Find where the given text appears and provide that cell's center as (X, Y) coordinate. 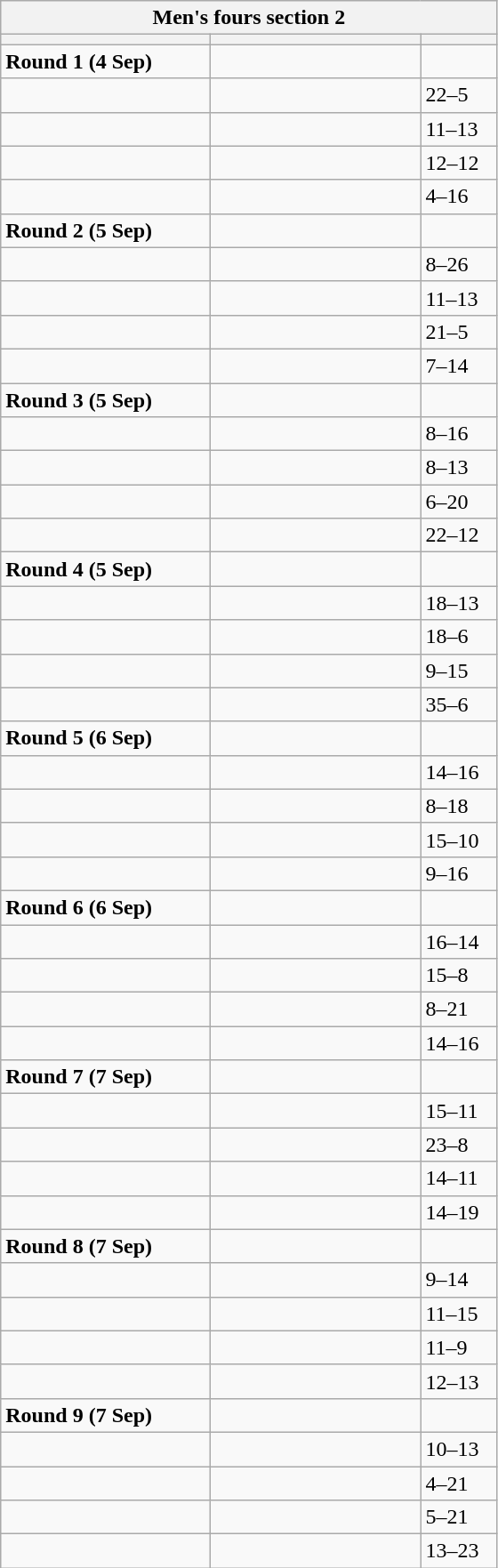
22–12 (459, 535)
4–21 (459, 1483)
8–13 (459, 468)
Round 5 (6 Sep) (106, 738)
Round 9 (7 Sep) (106, 1415)
Men's fours section 2 (249, 18)
12–12 (459, 163)
14–11 (459, 1178)
8–21 (459, 1009)
15–8 (459, 976)
9–15 (459, 671)
5–21 (459, 1517)
18–13 (459, 603)
Round 6 (6 Sep) (106, 907)
4–16 (459, 197)
Round 2 (5 Sep) (106, 230)
11–9 (459, 1347)
35–6 (459, 704)
Round 3 (5 Sep) (106, 399)
7–14 (459, 366)
Round 7 (7 Sep) (106, 1077)
Round 4 (5 Sep) (106, 569)
8–26 (459, 264)
14–19 (459, 1212)
Round 8 (7 Sep) (106, 1246)
8–18 (459, 806)
16–14 (459, 942)
10–13 (459, 1449)
8–16 (459, 434)
22–5 (459, 95)
Round 1 (4 Sep) (106, 61)
9–14 (459, 1280)
13–23 (459, 1551)
9–16 (459, 873)
11–15 (459, 1314)
6–20 (459, 502)
15–10 (459, 840)
15–11 (459, 1111)
21–5 (459, 332)
23–8 (459, 1145)
12–13 (459, 1381)
18–6 (459, 637)
